For the text-containing cell, return its midpoint in (X, Y) coordinate format. 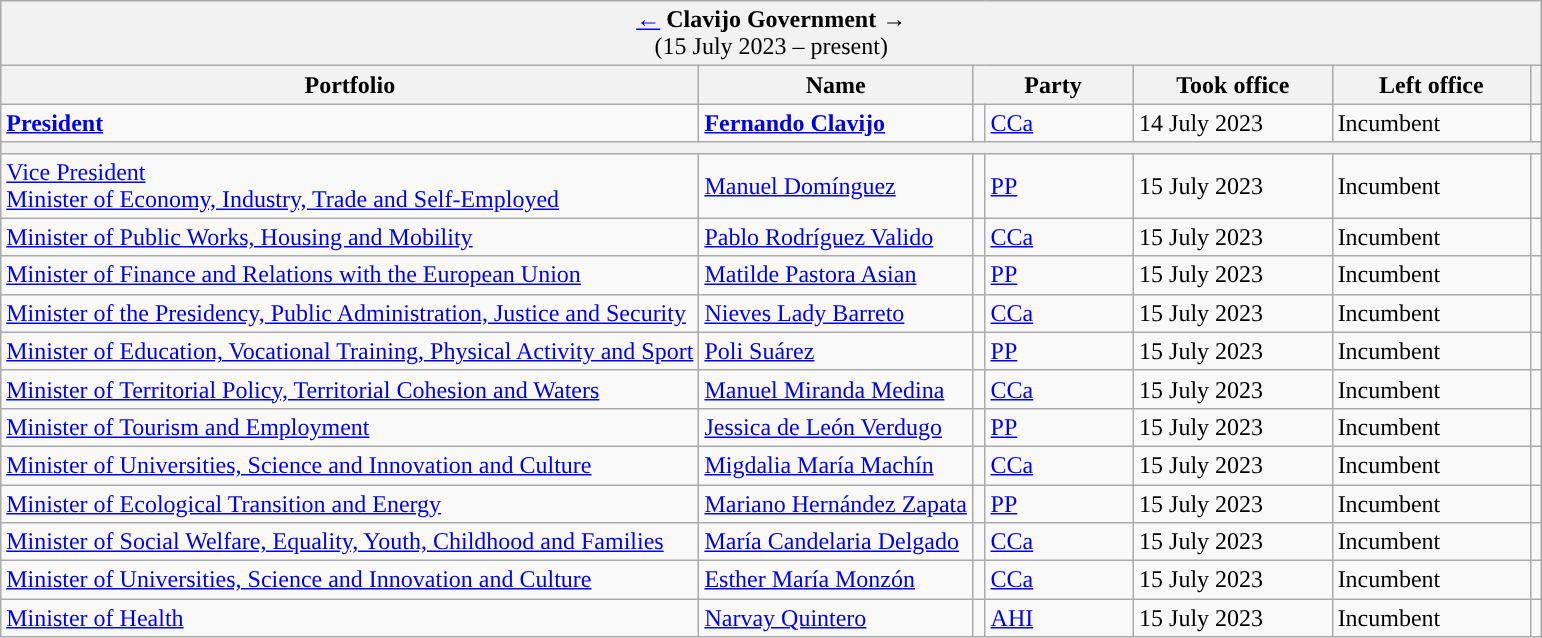
Minister of Social Welfare, Equality, Youth, Childhood and Families (350, 542)
Poli Suárez (836, 351)
Nieves Lady Barreto (836, 313)
Mariano Hernández Zapata (836, 503)
Pablo Rodríguez Valido (836, 237)
Vice PresidentMinister of Economy, Industry, Trade and Self-Employed (350, 186)
Minister of Public Works, Housing and Mobility (350, 237)
14 July 2023 (1234, 123)
Manuel Domínguez (836, 186)
Esther María Monzón (836, 580)
Minister of Territorial Policy, Territorial Cohesion and Waters (350, 389)
Left office (1432, 85)
Minister of the Presidency, Public Administration, Justice and Security (350, 313)
Fernando Clavijo (836, 123)
Jessica de León Verdugo (836, 427)
President (350, 123)
María Candelaria Delgado (836, 542)
← Clavijo Government →(15 July 2023 – present) (772, 34)
Migdalia María Machín (836, 465)
Minister of Tourism and Employment (350, 427)
Minister of Health (350, 618)
Took office (1234, 85)
Minister of Education, Vocational Training, Physical Activity and Sport (350, 351)
Minister of Finance and Relations with the European Union (350, 275)
Name (836, 85)
Party (1052, 85)
Portfolio (350, 85)
Manuel Miranda Medina (836, 389)
AHI (1059, 618)
Narvay Quintero (836, 618)
Matilde Pastora Asian (836, 275)
Minister of Ecological Transition and Energy (350, 503)
